Find where the given text appears and provide that cell's center as [x, y] coordinate. 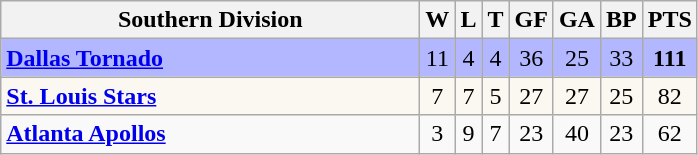
T [496, 20]
11 [438, 58]
82 [670, 96]
GF [531, 20]
9 [468, 134]
3 [438, 134]
PTS [670, 20]
111 [670, 58]
Atlanta Apollos [210, 134]
L [468, 20]
Dallas Tornado [210, 58]
33 [621, 58]
5 [496, 96]
GA [576, 20]
St. Louis Stars [210, 96]
BP [621, 20]
Southern Division [210, 20]
36 [531, 58]
40 [576, 134]
62 [670, 134]
W [438, 20]
